For the text-containing cell, return its midpoint in [x, y] coordinate format. 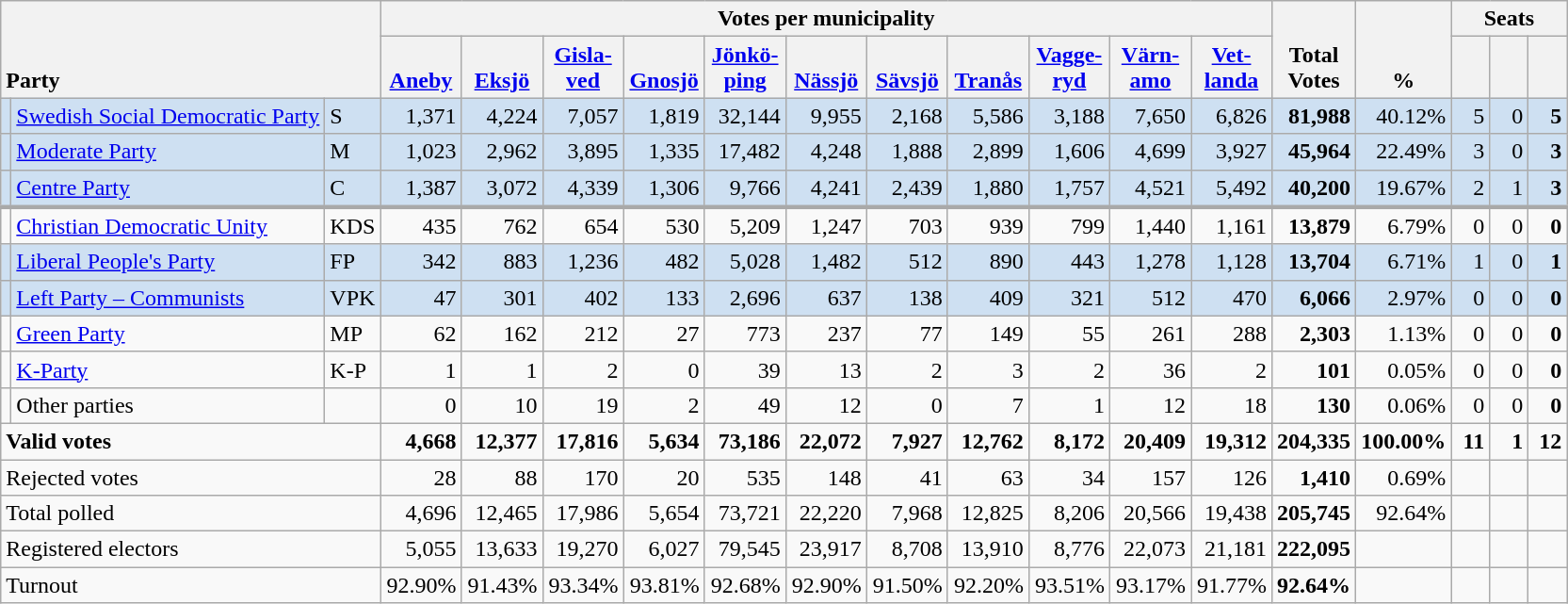
4,248 [826, 152]
100.00% [1403, 441]
79,545 [745, 549]
212 [583, 334]
FP [352, 262]
73,186 [745, 441]
2.97% [1403, 298]
Tranås [988, 68]
Green Party [168, 334]
4,668 [421, 441]
535 [745, 478]
321 [1069, 298]
13,910 [988, 549]
1,440 [1150, 226]
4,699 [1150, 152]
91.50% [907, 585]
40,200 [1315, 188]
5,634 [664, 441]
1,306 [664, 188]
Nässjö [826, 68]
4,339 [583, 188]
2,168 [907, 116]
92.20% [988, 585]
6.79% [1403, 226]
482 [664, 262]
7,927 [907, 441]
88 [502, 478]
4,224 [502, 116]
1,371 [421, 116]
133 [664, 298]
Vet- landa [1232, 68]
6,066 [1315, 298]
2,303 [1315, 334]
1,410 [1315, 478]
Turnout [190, 585]
36 [1150, 369]
5,209 [745, 226]
8,206 [1069, 514]
5,586 [988, 116]
5,055 [421, 549]
11 [1471, 441]
19,312 [1232, 441]
138 [907, 298]
27 [664, 334]
10 [502, 405]
149 [988, 334]
773 [745, 334]
288 [1232, 334]
157 [1150, 478]
204,335 [1315, 441]
1,128 [1232, 262]
470 [1232, 298]
12,377 [502, 441]
4,696 [421, 514]
148 [826, 478]
13,879 [1315, 226]
8,776 [1069, 549]
1,888 [907, 152]
19,270 [583, 549]
1,236 [583, 262]
62 [421, 334]
7 [988, 405]
77 [907, 334]
5,028 [745, 262]
1,880 [988, 188]
Gisla- ved [583, 68]
5,654 [664, 514]
32,144 [745, 116]
654 [583, 226]
C [352, 188]
13,704 [1315, 262]
8,172 [1069, 441]
101 [1315, 369]
1,757 [1069, 188]
12,465 [502, 514]
Left Party – Communists [168, 298]
5,492 [1232, 188]
55 [1069, 334]
301 [502, 298]
6,027 [664, 549]
222,095 [1315, 549]
1,387 [421, 188]
Total polled [190, 514]
0.69% [1403, 478]
890 [988, 262]
92.68% [745, 585]
12,762 [988, 441]
Votes per municipality [827, 19]
17,816 [583, 441]
3,927 [1232, 152]
3,072 [502, 188]
12,825 [988, 514]
7,968 [907, 514]
91.43% [502, 585]
Party [190, 49]
1,278 [1150, 262]
63 [988, 478]
170 [583, 478]
% [1403, 49]
Other parties [168, 405]
443 [1069, 262]
Christian Democratic Unity [168, 226]
799 [1069, 226]
13,633 [502, 549]
Liberal People's Party [168, 262]
91.77% [1232, 585]
18 [1232, 405]
19,438 [1232, 514]
13 [826, 369]
1,247 [826, 226]
3,188 [1069, 116]
39 [745, 369]
23,917 [826, 549]
130 [1315, 405]
0.06% [1403, 405]
34 [1069, 478]
435 [421, 226]
M [352, 152]
Vagge- ryd [1069, 68]
7,057 [583, 116]
8,708 [907, 549]
93.51% [1069, 585]
47 [421, 298]
20,566 [1150, 514]
1.13% [1403, 334]
2,696 [745, 298]
22,073 [1150, 549]
81,988 [1315, 116]
40.12% [1403, 116]
762 [502, 226]
93.34% [583, 585]
S [352, 116]
22,220 [826, 514]
Swedish Social Democratic Party [168, 116]
MP [352, 334]
9,766 [745, 188]
49 [745, 405]
28 [421, 478]
237 [826, 334]
4,521 [1150, 188]
VPK [352, 298]
KDS [352, 226]
Registered electors [190, 549]
19.67% [1403, 188]
17,986 [583, 514]
939 [988, 226]
Centre Party [168, 188]
1,335 [664, 152]
637 [826, 298]
41 [907, 478]
45,964 [1315, 152]
Moderate Party [168, 152]
19 [583, 405]
73,721 [745, 514]
20 [664, 478]
Värn- amo [1150, 68]
4,241 [826, 188]
Valid votes [190, 441]
0.05% [1403, 369]
Total Votes [1315, 49]
Sävsjö [907, 68]
Rejected votes [190, 478]
1,482 [826, 262]
1,161 [1232, 226]
Seats [1509, 19]
20,409 [1150, 441]
93.17% [1150, 585]
22,072 [826, 441]
205,745 [1315, 514]
K-P [352, 369]
342 [421, 262]
3,895 [583, 152]
703 [907, 226]
9,955 [826, 116]
1,606 [1069, 152]
402 [583, 298]
Gnosjö [664, 68]
162 [502, 334]
Jönkö- ping [745, 68]
409 [988, 298]
530 [664, 226]
2,962 [502, 152]
21,181 [1232, 549]
6,826 [1232, 116]
2,439 [907, 188]
1,023 [421, 152]
22.49% [1403, 152]
883 [502, 262]
Aneby [421, 68]
17,482 [745, 152]
K-Party [168, 369]
6.71% [1403, 262]
126 [1232, 478]
93.81% [664, 585]
261 [1150, 334]
1,819 [664, 116]
7,650 [1150, 116]
2,899 [988, 152]
Eksjö [502, 68]
